Pinpoint the cell where the given text exists, returning its [X, Y] midpoint coordinate. 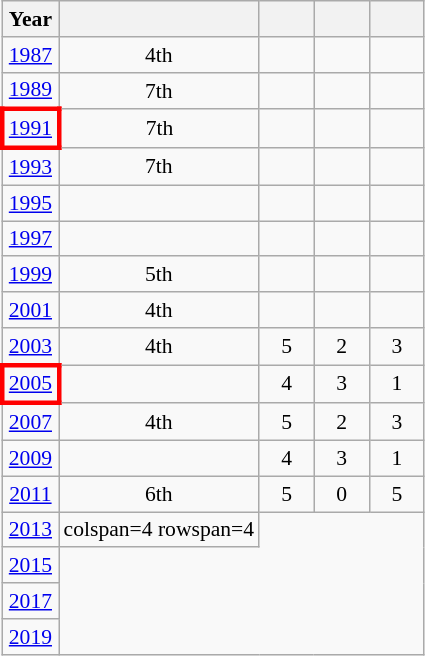
1997 [30, 239]
2007 [30, 422]
1987 [30, 55]
2009 [30, 459]
0 [342, 494]
2001 [30, 310]
2015 [30, 566]
Year [30, 19]
1995 [30, 203]
6th [160, 494]
2005 [30, 384]
2017 [30, 601]
2013 [30, 530]
2003 [30, 346]
2019 [30, 637]
2011 [30, 494]
1993 [30, 166]
1989 [30, 90]
1999 [30, 275]
5th [160, 275]
1991 [30, 130]
colspan=4 rowspan=4 [160, 530]
